Capture the cell that displays the provided text and extract its (X, Y) central coordinate. 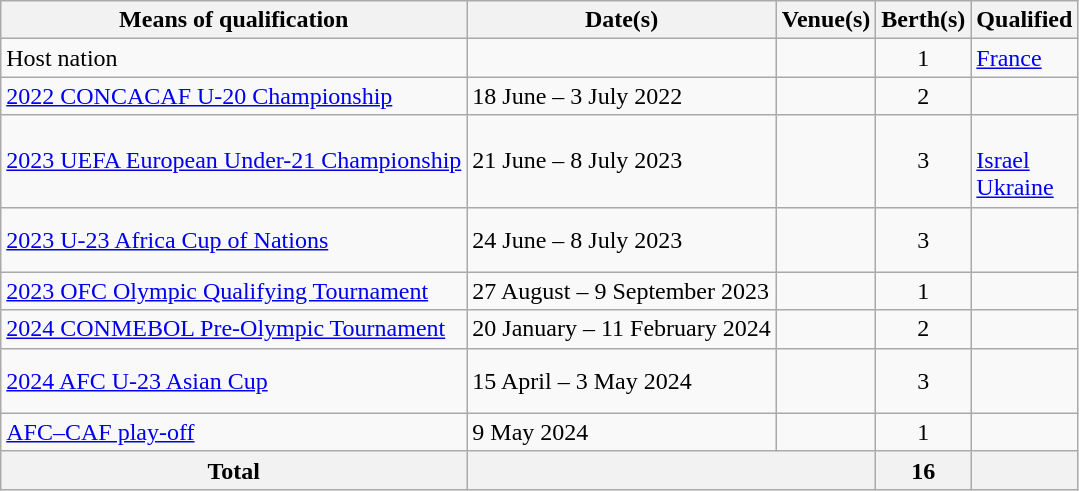
2023 U-23 Africa Cup of Nations (234, 240)
21 June – 8 July 2023 (622, 161)
15 April – 3 May 2024 (622, 380)
18 June – 3 July 2022 (622, 96)
Means of qualification (234, 20)
2024 AFC U-23 Asian Cup (234, 380)
2023 OFC Olympic Qualifying Tournament (234, 291)
9 May 2024 (622, 432)
Total (234, 470)
France (1024, 58)
Date(s) (622, 20)
Host nation (234, 58)
Venue(s) (826, 20)
24 June – 8 July 2023 (622, 240)
Berth(s) (924, 20)
AFC–CAF play-off (234, 432)
27 August – 9 September 2023 (622, 291)
Israel Ukraine (1024, 161)
2022 CONCACAF U-20 Championship (234, 96)
Qualified (1024, 20)
2023 UEFA European Under-21 Championship (234, 161)
2024 CONMEBOL Pre-Olympic Tournament (234, 329)
16 (924, 470)
20 January – 11 February 2024 (622, 329)
